Detect which cell encompasses the target text, then output its (x, y) center coordinate. 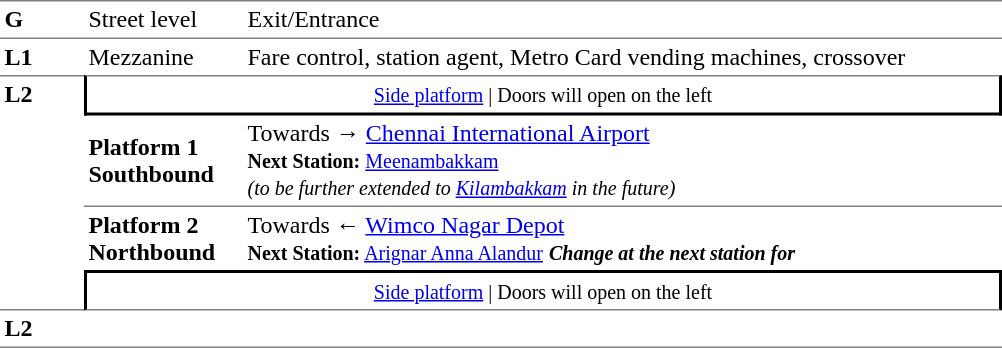
Towards ← Wimco Nagar DepotNext Station: Arignar Anna Alandur Change at the next station for (622, 238)
Mezzanine (164, 57)
Platform 2Northbound (164, 238)
L1 (42, 57)
Exit/Entrance (622, 20)
G (42, 20)
Fare control, station agent, Metro Card vending machines, crossover (622, 57)
Towards → Chennai International AirportNext Station: Meenambakkam(to be further extended to Kilambakkam in the future) (622, 162)
Street level (164, 20)
Platform 1Southbound (164, 162)
